Pinpoint the cell where the given text exists, returning its [X, Y] midpoint coordinate. 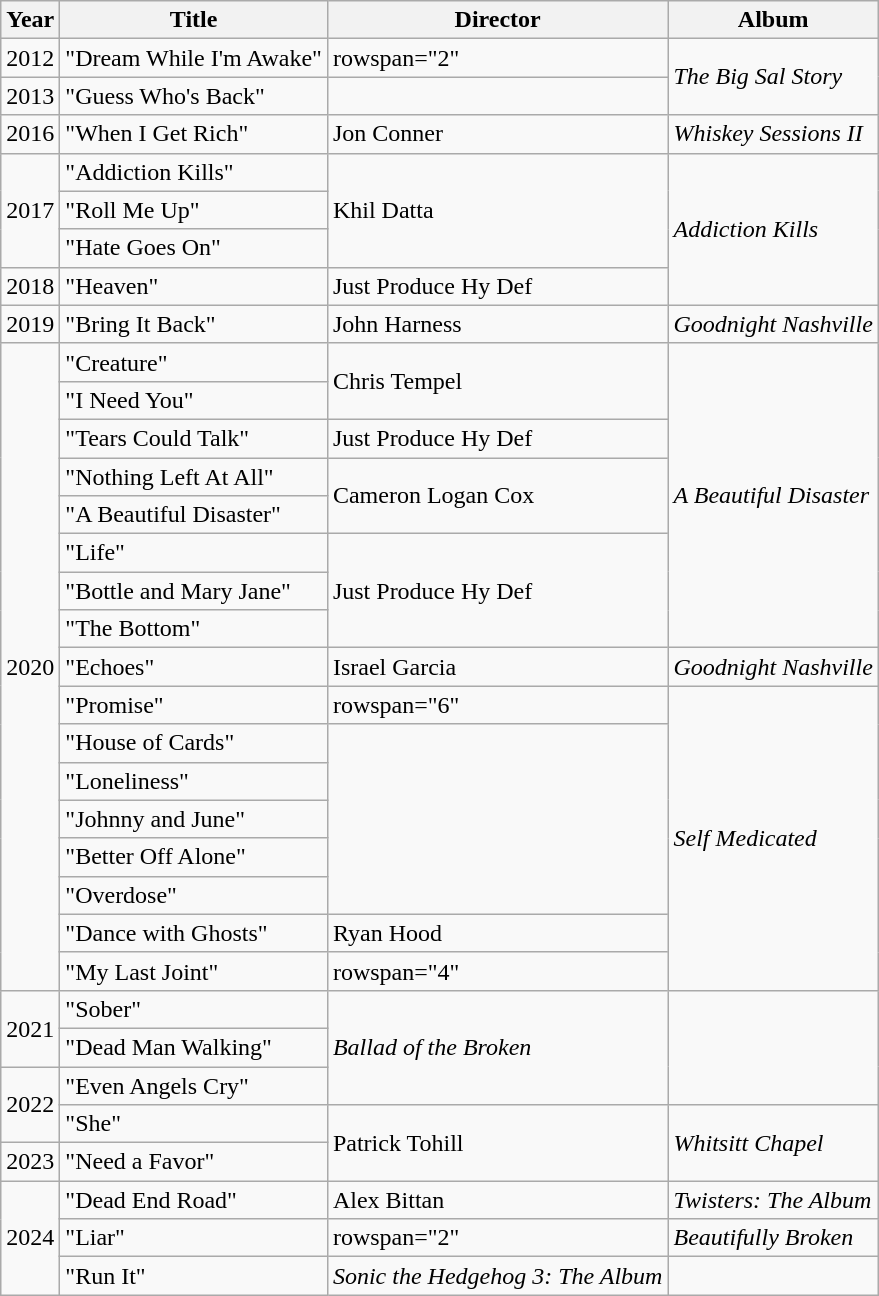
rowspan="4" [498, 971]
2024 [30, 1238]
Album [773, 20]
"Bottle and Mary Jane" [194, 591]
Patrick Tohill [498, 1143]
"Tears Could Talk" [194, 438]
Year [30, 20]
"Overdose" [194, 895]
Alex Bittan [498, 1200]
"I Need You" [194, 400]
"Echoes" [194, 667]
2012 [30, 58]
Sonic the Hedgehog 3: The Album [498, 1276]
"Need a Favor" [194, 1162]
"Dream While I'm Awake" [194, 58]
"Dance with Ghosts" [194, 933]
John Harness [498, 324]
"Even Angels Cry" [194, 1085]
"Liar" [194, 1238]
"Heaven" [194, 286]
"Hate Goes On" [194, 248]
Whitsitt Chapel [773, 1143]
2017 [30, 210]
"Promise" [194, 705]
"Life" [194, 553]
"When I Get Rich" [194, 134]
"House of Cards" [194, 743]
Whiskey Sessions II [773, 134]
Twisters: The Album [773, 1200]
"Dead Man Walking" [194, 1047]
2022 [30, 1104]
"Dead End Road" [194, 1200]
Khil Datta [498, 210]
2013 [30, 96]
2021 [30, 1028]
Title [194, 20]
Ballad of the Broken [498, 1047]
"Sober" [194, 1009]
"My Last Joint" [194, 971]
"Guess Who's Back" [194, 96]
Addiction Kills [773, 229]
"Loneliness" [194, 781]
Director [498, 20]
2018 [30, 286]
"Run It" [194, 1276]
Cameron Logan Cox [498, 496]
"Better Off Alone" [194, 857]
The Big Sal Story [773, 77]
"The Bottom" [194, 629]
A Beautiful Disaster [773, 495]
Beautifully Broken [773, 1238]
2020 [30, 666]
Ryan Hood [498, 933]
Israel Garcia [498, 667]
"Creature" [194, 362]
"A Beautiful Disaster" [194, 515]
"Roll Me Up" [194, 210]
"Bring It Back" [194, 324]
Jon Conner [498, 134]
2016 [30, 134]
"Johnny and June" [194, 819]
Self Medicated [773, 838]
"Nothing Left At All" [194, 477]
2023 [30, 1162]
Chris Tempel [498, 381]
2019 [30, 324]
"She" [194, 1124]
rowspan="6" [498, 705]
"Addiction Kills" [194, 172]
